Capture the cell that displays the provided text and extract its (X, Y) central coordinate. 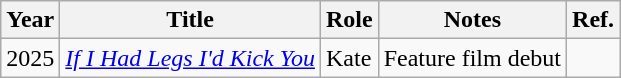
Role (349, 20)
Feature film debut (472, 58)
2025 (30, 58)
Ref. (594, 20)
Year (30, 20)
Title (190, 20)
Notes (472, 20)
If I Had Legs I'd Kick You (190, 58)
Kate (349, 58)
